Return (x, y) of the center of cell containing provided text 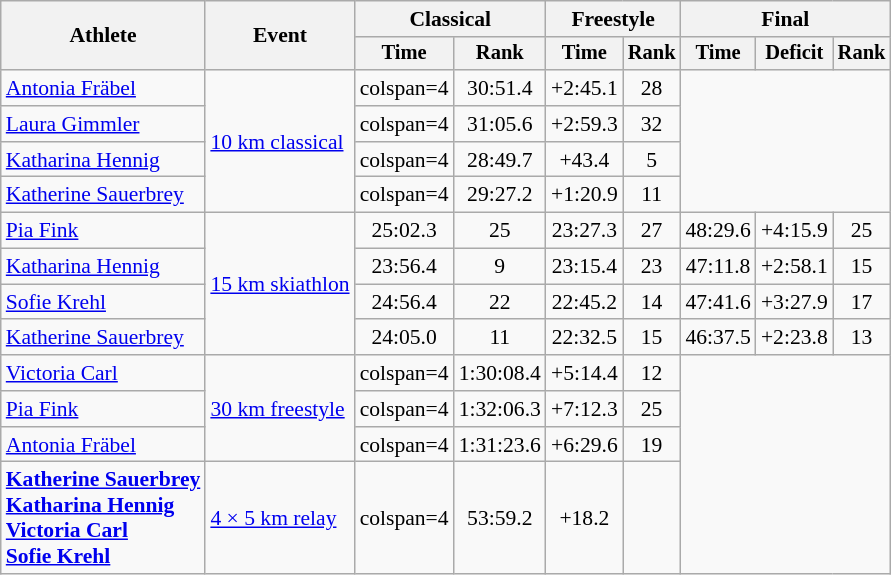
22 (500, 302)
Sofie Krehl (104, 302)
48:29.6 (718, 231)
53:59.2 (500, 518)
23 (652, 267)
+2:58.1 (794, 267)
+3:27.9 (794, 302)
Deficit (794, 54)
30 km freestyle (280, 408)
+18.2 (584, 518)
10 km classical (280, 141)
Katherine SauerbreyKatharina HennigVictoria CarlSofie Krehl (104, 518)
24:05.0 (404, 338)
+43.4 (584, 160)
47:41.6 (718, 302)
+7:12.3 (584, 409)
+2:23.8 (794, 338)
29:27.2 (500, 195)
Classical (450, 19)
1:32:06.3 (500, 409)
Freestyle (613, 19)
23:27.3 (584, 231)
28 (652, 88)
+2:59.3 (584, 124)
17 (862, 302)
Final (785, 19)
5 (652, 160)
+5:14.4 (584, 373)
Victoria Carl (104, 373)
Laura Gimmler (104, 124)
22:32.5 (584, 338)
32 (652, 124)
24:56.4 (404, 302)
13 (862, 338)
22:45.2 (584, 302)
23:56.4 (404, 267)
19 (652, 445)
23:15.4 (584, 267)
30:51.4 (500, 88)
15 km skiathlon (280, 284)
+6:29.6 (584, 445)
Athlete (104, 36)
46:37.5 (718, 338)
25:02.3 (404, 231)
27 (652, 231)
4 × 5 km relay (280, 518)
+4:15.9 (794, 231)
+1:20.9 (584, 195)
Event (280, 36)
31:05.6 (500, 124)
+2:45.1 (584, 88)
1:31:23.6 (500, 445)
1:30:08.4 (500, 373)
28:49.7 (500, 160)
47:11.8 (718, 267)
14 (652, 302)
9 (500, 267)
12 (652, 373)
